Return [X, Y] of the center of cell containing provided text 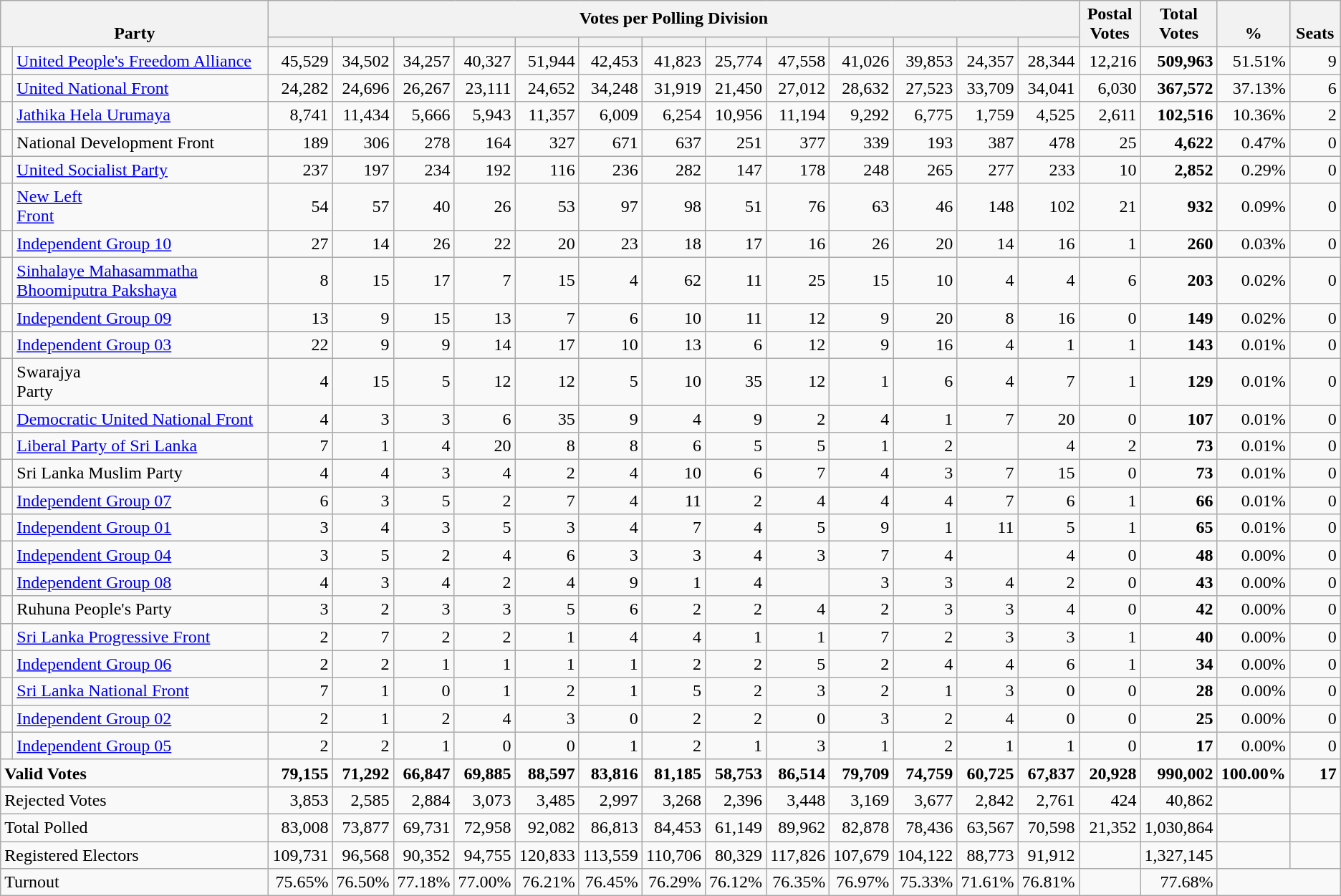
Sri Lanka National Front [140, 691]
107,679 [861, 854]
Votes per Polling Division [673, 19]
Independent Group 05 [140, 746]
34,257 [424, 61]
28,344 [1049, 61]
66 [1179, 501]
75.65% [301, 882]
79,155 [301, 773]
8,741 [301, 115]
43 [1179, 582]
671 [610, 143]
90,352 [424, 854]
76.35% [798, 882]
5,943 [484, 115]
97 [610, 206]
1,759 [987, 115]
77.68% [1179, 882]
45,529 [301, 61]
42,453 [610, 61]
62 [673, 281]
71.61% [987, 882]
265 [926, 170]
26,267 [424, 88]
88,597 [547, 773]
Registered Electors [135, 854]
PostalVotes [1110, 24]
12,216 [1110, 61]
110,706 [673, 854]
367,572 [1179, 88]
109,731 [301, 854]
76 [798, 206]
71,292 [362, 773]
234 [424, 170]
102,516 [1179, 115]
Liberal Party of Sri Lanka [140, 446]
3,853 [301, 800]
11,357 [547, 115]
76.29% [673, 882]
94,755 [484, 854]
0.09% [1254, 206]
143 [1179, 345]
83,816 [610, 773]
2,852 [1179, 170]
2,884 [424, 800]
79,709 [861, 773]
84,453 [673, 827]
637 [673, 143]
120,833 [547, 854]
28,632 [861, 88]
% [1254, 24]
47,558 [798, 61]
6,775 [926, 115]
57 [362, 206]
278 [424, 143]
129 [1179, 381]
102 [1049, 206]
33,709 [987, 88]
2,761 [1049, 800]
51.51% [1254, 61]
3,485 [547, 800]
4,525 [1049, 115]
21,450 [736, 88]
39,853 [926, 61]
2,396 [736, 800]
3,073 [484, 800]
282 [673, 170]
1,327,145 [1179, 854]
11,194 [798, 115]
Independent Group 06 [140, 664]
31,919 [673, 88]
United National Front [140, 88]
46 [926, 206]
72,958 [484, 827]
178 [798, 170]
3,448 [798, 800]
88,773 [987, 854]
69,731 [424, 827]
23,111 [484, 88]
Jathika Hela Urumaya [140, 115]
260 [1179, 244]
248 [861, 170]
339 [861, 143]
3,677 [926, 800]
Independent Group 08 [140, 582]
Independent Group 02 [140, 718]
34,248 [610, 88]
24,652 [547, 88]
Rejected Votes [135, 800]
Ruhuna People's Party [140, 610]
327 [547, 143]
0.47% [1254, 143]
34,041 [1049, 88]
2,611 [1110, 115]
48 [1179, 555]
Independent Group 03 [140, 345]
76.97% [861, 882]
76.45% [610, 882]
2,997 [610, 800]
18 [673, 244]
24,357 [987, 61]
63 [861, 206]
21,352 [1110, 827]
197 [362, 170]
424 [1110, 800]
107 [1179, 419]
Sri Lanka Muslim Party [140, 473]
65 [1179, 528]
0.29% [1254, 170]
306 [362, 143]
89,962 [798, 827]
SwarajyaParty [140, 381]
37.13% [1254, 88]
Total Polled [135, 827]
Independent Group 04 [140, 555]
80,329 [736, 854]
76.12% [736, 882]
233 [1049, 170]
1,030,864 [1179, 827]
70,598 [1049, 827]
Independent Group 07 [140, 501]
990,002 [1179, 773]
69,885 [484, 773]
251 [736, 143]
9,292 [861, 115]
20,928 [1110, 773]
82,878 [861, 827]
2,842 [987, 800]
28 [1179, 691]
Sinhalaye Mahasammatha Bhoomiputra Pakshaya [140, 281]
3,268 [673, 800]
73,877 [362, 827]
192 [484, 170]
24,282 [301, 88]
6,254 [673, 115]
6,030 [1110, 88]
10,956 [736, 115]
41,026 [861, 61]
11,434 [362, 115]
203 [1179, 281]
24,696 [362, 88]
76.21% [547, 882]
Turnout [135, 882]
5,666 [424, 115]
National Development Front [140, 143]
91,912 [1049, 854]
237 [301, 170]
86,813 [610, 827]
27,012 [798, 88]
Independent Group 09 [140, 317]
92,082 [547, 827]
77.00% [484, 882]
Independent Group 10 [140, 244]
27,523 [926, 88]
United Socialist Party [140, 170]
42 [1179, 610]
New LeftFront [140, 206]
Total Votes [1179, 24]
40,327 [484, 61]
149 [1179, 317]
77.18% [424, 882]
75.33% [926, 882]
76.81% [1049, 882]
113,559 [610, 854]
21 [1110, 206]
0.03% [1254, 244]
147 [736, 170]
63,567 [987, 827]
51 [736, 206]
116 [547, 170]
86,514 [798, 773]
387 [987, 143]
377 [798, 143]
189 [301, 143]
76.50% [362, 882]
4,622 [1179, 143]
25,774 [736, 61]
Valid Votes [135, 773]
100.00% [1254, 773]
51,944 [547, 61]
53 [547, 206]
Party [135, 24]
83,008 [301, 827]
6,009 [610, 115]
117,826 [798, 854]
Sri Lanka Progressive Front [140, 637]
78,436 [926, 827]
164 [484, 143]
148 [987, 206]
66,847 [424, 773]
277 [987, 170]
60,725 [987, 773]
932 [1179, 206]
10.36% [1254, 115]
61,149 [736, 827]
41,823 [673, 61]
74,759 [926, 773]
United People's Freedom Alliance [140, 61]
34 [1179, 664]
509,963 [1179, 61]
2,585 [362, 800]
3,169 [861, 800]
67,837 [1049, 773]
236 [610, 170]
Independent Group 01 [140, 528]
193 [926, 143]
34,502 [362, 61]
98 [673, 206]
58,753 [736, 773]
54 [301, 206]
Democratic United National Front [140, 419]
96,568 [362, 854]
81,185 [673, 773]
478 [1049, 143]
23 [610, 244]
40,862 [1179, 800]
104,122 [926, 854]
Seats [1315, 24]
27 [301, 244]
